Pinpoint the cell where the given text exists, returning its (X, Y) midpoint coordinate. 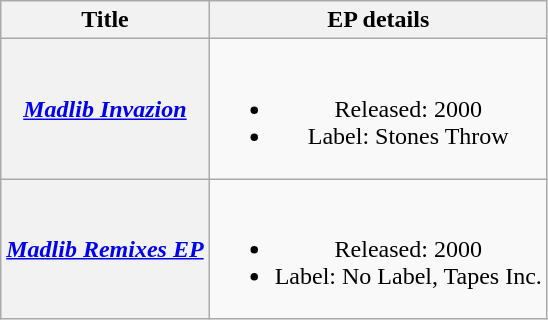
Released: 2000Label: No Label, Tapes Inc. (378, 249)
Madlib Remixes EP (105, 249)
Released: 2000Label: Stones Throw (378, 109)
Madlib Invazion (105, 109)
Title (105, 20)
EP details (378, 20)
